Detect which cell encompasses the target text, then output its [X, Y] center coordinate. 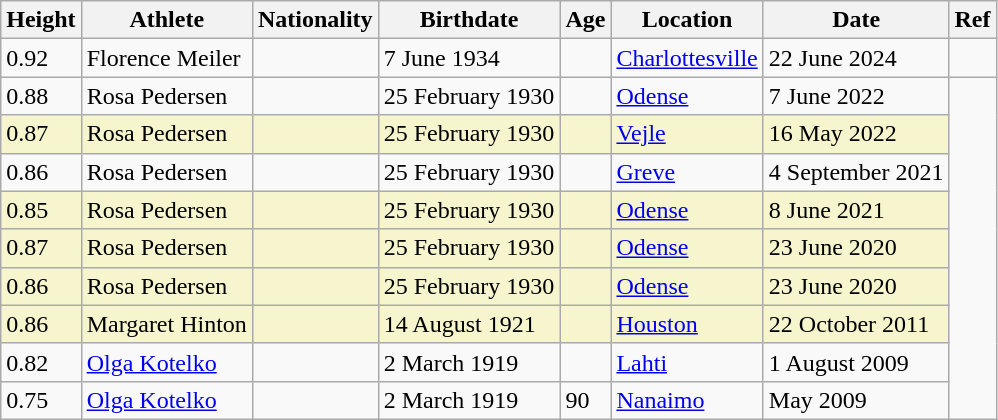
Charlottesville [687, 58]
Houston [687, 324]
7 June 1934 [469, 58]
0.92 [41, 58]
1 August 2009 [856, 362]
Birthdate [469, 20]
Florence Meiler [166, 58]
Location [687, 20]
Margaret Hinton [166, 324]
Vejle [687, 134]
4 September 2021 [856, 172]
May 2009 [856, 400]
Nanaimo [687, 400]
Athlete [166, 20]
Greve [687, 172]
Lahti [687, 362]
Age [586, 20]
0.88 [41, 96]
22 June 2024 [856, 58]
Nationality [315, 20]
Height [41, 20]
14 August 1921 [469, 324]
Date [856, 20]
8 June 2021 [856, 210]
16 May 2022 [856, 134]
90 [586, 400]
0.85 [41, 210]
7 June 2022 [856, 96]
22 October 2011 [856, 324]
Ref [972, 20]
0.82 [41, 362]
0.75 [41, 400]
